Identify which cell holds the provided text, then report its (x, y) central coordinate. 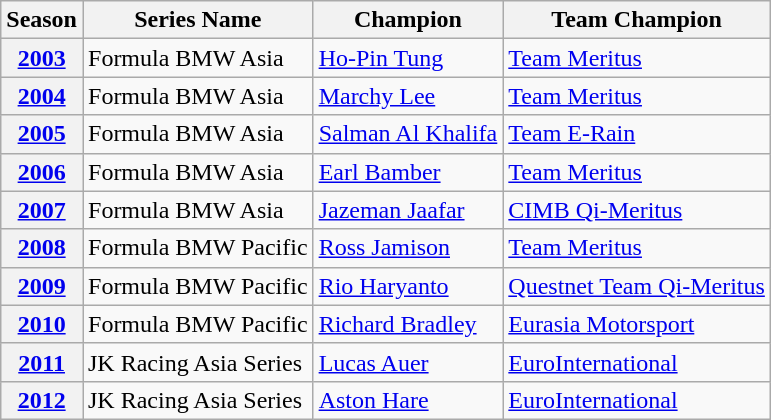
Rio Haryanto (408, 286)
2004 (42, 96)
Lucas Auer (408, 362)
2007 (42, 210)
CIMB Qi-Meritus (637, 210)
2012 (42, 400)
Ross Jamison (408, 248)
Richard Bradley (408, 324)
2003 (42, 58)
2011 (42, 362)
2005 (42, 134)
Champion (408, 20)
Jazeman Jaafar (408, 210)
Earl Bamber (408, 172)
2006 (42, 172)
Aston Hare (408, 400)
Series Name (198, 20)
2010 (42, 324)
Questnet Team Qi-Meritus (637, 286)
2008 (42, 248)
2009 (42, 286)
Ho-Pin Tung (408, 58)
Eurasia Motorsport (637, 324)
Salman Al Khalifa (408, 134)
Team Champion (637, 20)
Season (42, 20)
Marchy Lee (408, 96)
Team E-Rain (637, 134)
